Find where the given text appears and provide that cell's center as [x, y] coordinate. 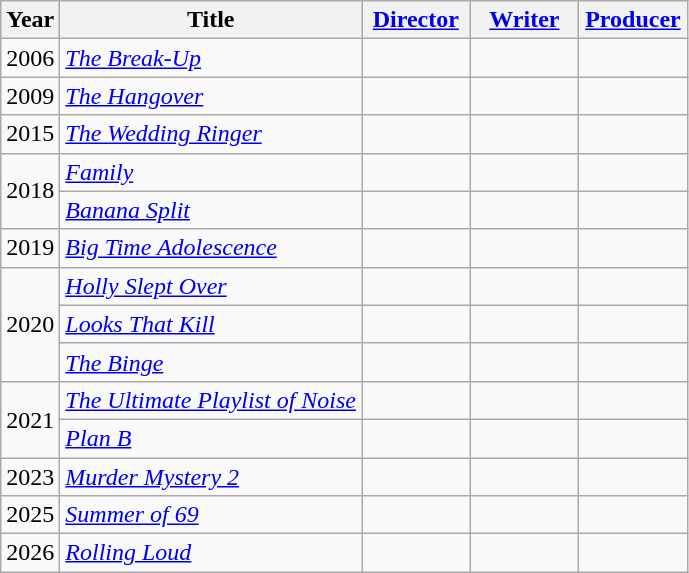
Holly Slept Over [211, 286]
2026 [30, 553]
The Binge [211, 362]
Big Time Adolescence [211, 248]
Writer [524, 20]
The Hangover [211, 96]
The Break-Up [211, 58]
2019 [30, 248]
Banana Split [211, 210]
2023 [30, 477]
Plan B [211, 438]
2009 [30, 96]
Title [211, 20]
Summer of 69 [211, 515]
2021 [30, 419]
2006 [30, 58]
Looks That Kill [211, 324]
Murder Mystery 2 [211, 477]
Producer [634, 20]
2020 [30, 324]
Year [30, 20]
Rolling Loud [211, 553]
2015 [30, 134]
The Ultimate Playlist of Noise [211, 400]
The Wedding Ringer [211, 134]
2018 [30, 191]
Director [416, 20]
2025 [30, 515]
Family [211, 172]
